Locate the cell with the specified text and output its [X, Y] center coordinate. 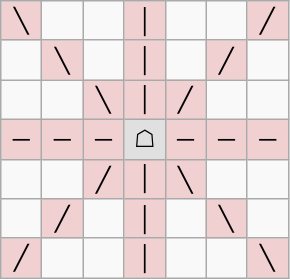
☖ [144, 139]
